Determine the [x, y] coordinate at the center of the cell enclosing the given text.  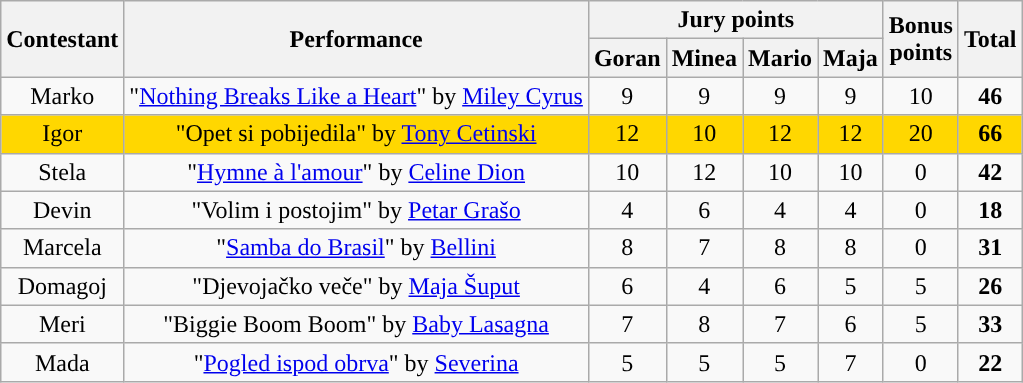
Jury points [736, 20]
Stela [62, 172]
Mario [780, 58]
Performance [356, 39]
42 [990, 172]
Domagoj [62, 286]
31 [990, 248]
33 [990, 324]
Devin [62, 210]
Mada [62, 362]
"Nothing Breaks Like a Heart" by Miley Cyrus [356, 96]
66 [990, 134]
"Djevojačko veče" by Maja Šuput [356, 286]
"Samba do Brasil" by Bellini [356, 248]
"Pogled ispod obrva" by Severina [356, 362]
20 [920, 134]
Minea [704, 58]
"Biggie Boom Boom" by Baby Lasagna [356, 324]
Marko [62, 96]
Maja [851, 58]
Goran [627, 58]
22 [990, 362]
26 [990, 286]
"Volim i postojim" by Petar Grašo [356, 210]
Total [990, 39]
"Opet si pobijedila" by Tony Cetinski [356, 134]
Contestant [62, 39]
Meri [62, 324]
46 [990, 96]
Marcela [62, 248]
Igor [62, 134]
"Hymne à l'amour" by Celine Dion [356, 172]
18 [990, 210]
Bonuspoints [920, 39]
